Determine the (X, Y) coordinate at the center of the cell enclosing the given text.  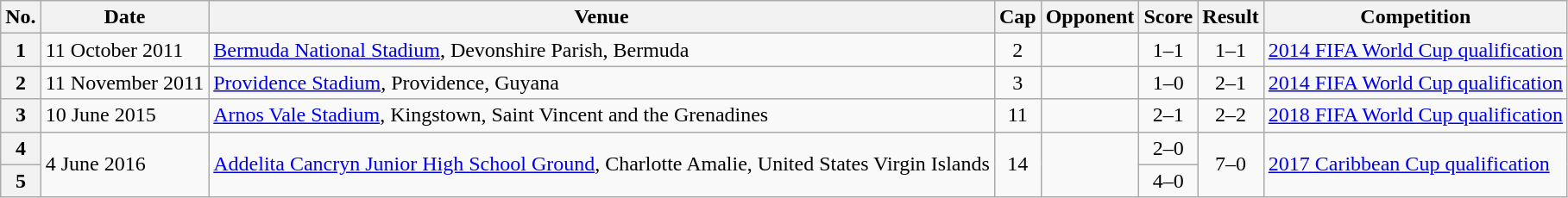
11 October 2011 (124, 50)
5 (21, 181)
14 (1017, 164)
4 June 2016 (124, 164)
Bermuda National Stadium, Devonshire Parish, Bermuda (602, 50)
2–0 (1168, 148)
Date (124, 17)
Competition (1415, 17)
1–0 (1168, 83)
1 (21, 50)
Opponent (1090, 17)
No. (21, 17)
Addelita Cancryn Junior High School Ground, Charlotte Amalie, United States Virgin Islands (602, 164)
Venue (602, 17)
11 (1017, 115)
2018 FIFA World Cup qualification (1415, 115)
11 November 2011 (124, 83)
7–0 (1231, 164)
Result (1231, 17)
2–2 (1231, 115)
Score (1168, 17)
2017 Caribbean Cup qualification (1415, 164)
4 (21, 148)
Providence Stadium, Providence, Guyana (602, 83)
Cap (1017, 17)
10 June 2015 (124, 115)
4–0 (1168, 181)
Arnos Vale Stadium, Kingstown, Saint Vincent and the Grenadines (602, 115)
